Identify which cell holds the provided text, then report its [X, Y] central coordinate. 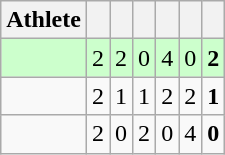
Athlete [44, 20]
